Scan for the cell matching the given text and deliver its (X, Y) coordinate at center. 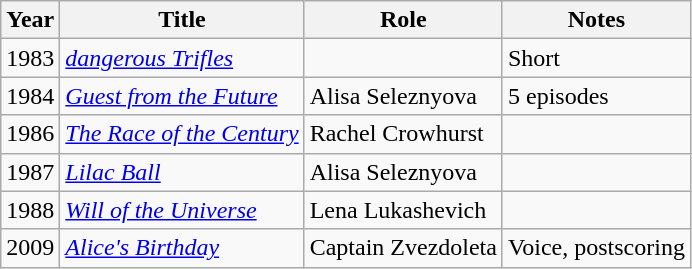
Lilac Ball (182, 172)
1983 (30, 58)
Alice's Birthday (182, 248)
Will of the Universe (182, 210)
dangerous Trifles (182, 58)
1987 (30, 172)
5 episodes (596, 96)
Captain Zvezdoleta (403, 248)
Guest from the Future (182, 96)
1986 (30, 134)
Year (30, 20)
The Race of the Century (182, 134)
2009 (30, 248)
1988 (30, 210)
Notes (596, 20)
1984 (30, 96)
Short (596, 58)
Voice, postscoring (596, 248)
Role (403, 20)
Rachel Crowhurst (403, 134)
Title (182, 20)
Lena Lukashevich (403, 210)
